Provide the (X, Y) coordinate of the cell's center where the given text is located.  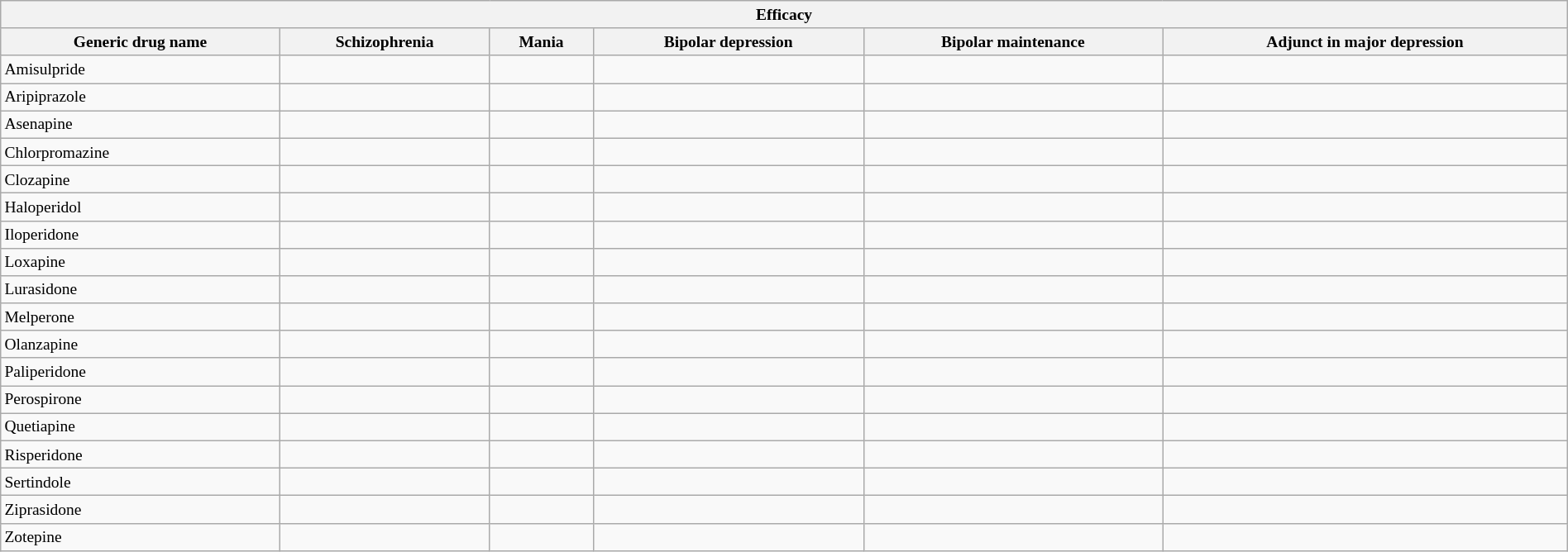
Quetiapine (141, 426)
Bipolar maintenance (1013, 41)
Risperidone (141, 454)
Aripiprazole (141, 98)
Asenapine (141, 124)
Chlorpromazine (141, 152)
Amisulpride (141, 69)
Bipolar depression (728, 41)
Generic drug name (141, 41)
Clozapine (141, 178)
Loxapine (141, 261)
Iloperidone (141, 235)
Ziprasidone (141, 509)
Haloperidol (141, 207)
Paliperidone (141, 372)
Lurasidone (141, 289)
Sertindole (141, 483)
Adjunct in major depression (1365, 41)
Perospirone (141, 400)
Efficacy (784, 15)
Schizophrenia (384, 41)
Olanzapine (141, 344)
Zotepine (141, 537)
Mania (542, 41)
Melperone (141, 317)
